Pinpoint the cell where the given text exists, returning its [X, Y] midpoint coordinate. 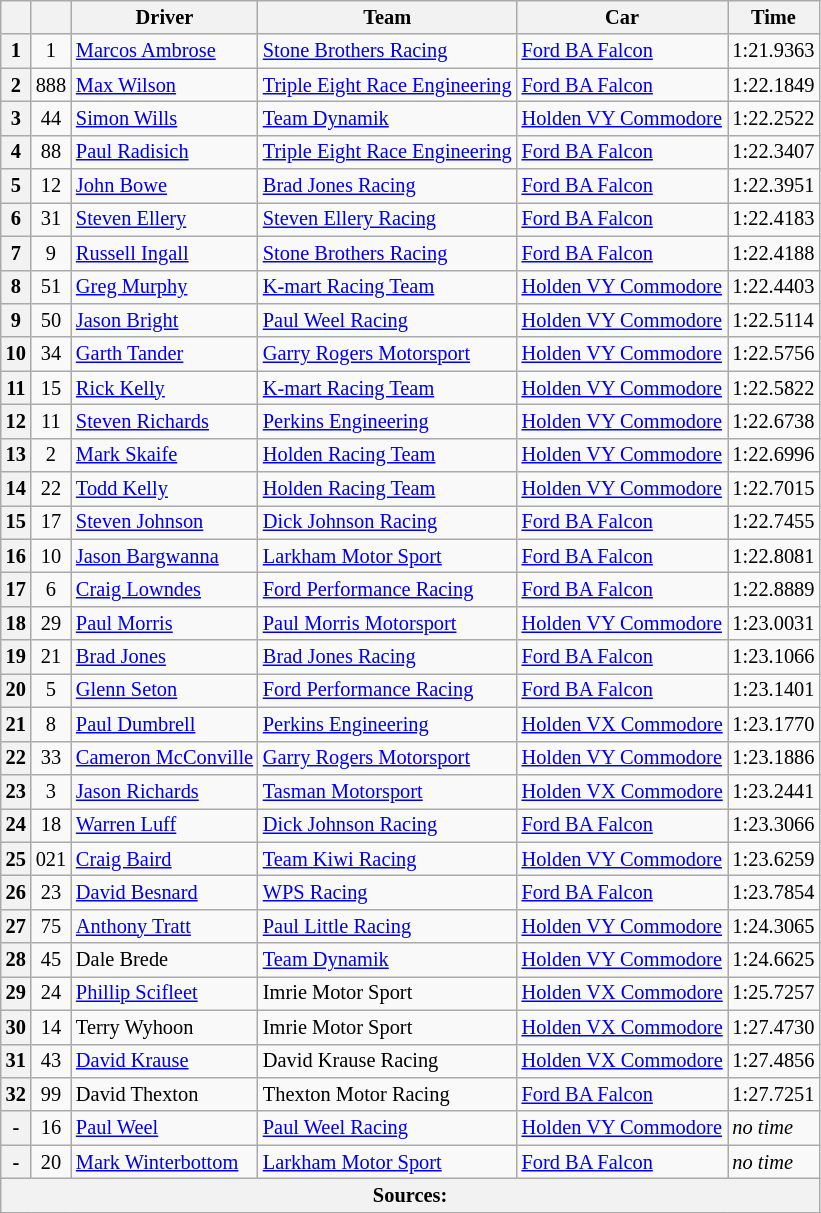
43 [51, 1061]
David Krause Racing [388, 1061]
1:23.3066 [774, 825]
1:22.2522 [774, 118]
Paul Radisich [164, 152]
Rick Kelly [164, 388]
1:27.4856 [774, 1061]
1:23.1770 [774, 724]
Paul Dumbrell [164, 724]
Greg Murphy [164, 287]
Brad Jones [164, 657]
88 [51, 152]
David Thexton [164, 1094]
30 [16, 1027]
28 [16, 960]
888 [51, 85]
Team [388, 17]
Marcos Ambrose [164, 51]
1:25.7257 [774, 993]
1:22.6738 [774, 421]
19 [16, 657]
Time [774, 17]
34 [51, 354]
Jason Bright [164, 320]
1:22.3951 [774, 186]
33 [51, 758]
Mark Winterbottom [164, 1162]
Team Kiwi Racing [388, 859]
Car [622, 17]
Steven Johnson [164, 522]
Craig Lowndes [164, 589]
51 [51, 287]
Warren Luff [164, 825]
Mark Skaife [164, 455]
1:23.1401 [774, 690]
1:22.4403 [774, 287]
Sources: [410, 1195]
Craig Baird [164, 859]
1:22.5822 [774, 388]
1:22.6996 [774, 455]
1:23.6259 [774, 859]
Steven Ellery [164, 219]
Driver [164, 17]
Tasman Motorsport [388, 791]
1:23.7854 [774, 892]
45 [51, 960]
4 [16, 152]
99 [51, 1094]
Terry Wyhoon [164, 1027]
Jason Richards [164, 791]
John Bowe [164, 186]
David Besnard [164, 892]
50 [51, 320]
Russell Ingall [164, 253]
1:23.2441 [774, 791]
Thexton Motor Racing [388, 1094]
Dale Brede [164, 960]
1:22.5756 [774, 354]
1:22.5114 [774, 320]
13 [16, 455]
Steven Ellery Racing [388, 219]
25 [16, 859]
Phillip Scifleet [164, 993]
Paul Weel [164, 1128]
1:27.4730 [774, 1027]
75 [51, 926]
Max Wilson [164, 85]
1:27.7251 [774, 1094]
1:22.4188 [774, 253]
WPS Racing [388, 892]
1:22.3407 [774, 152]
7 [16, 253]
Todd Kelly [164, 489]
1:23.0031 [774, 623]
Garth Tander [164, 354]
Simon Wills [164, 118]
021 [51, 859]
Paul Morris Motorsport [388, 623]
Steven Richards [164, 421]
Glenn Seton [164, 690]
1:22.8889 [774, 589]
1:22.7015 [774, 489]
1:22.7455 [774, 522]
1:23.1886 [774, 758]
Anthony Tratt [164, 926]
1:23.1066 [774, 657]
1:22.1849 [774, 85]
1:21.9363 [774, 51]
27 [16, 926]
Paul Morris [164, 623]
David Krause [164, 1061]
1:24.3065 [774, 926]
1:22.8081 [774, 556]
1:22.4183 [774, 219]
1:24.6625 [774, 960]
44 [51, 118]
Paul Little Racing [388, 926]
Cameron McConville [164, 758]
26 [16, 892]
Jason Bargwanna [164, 556]
32 [16, 1094]
